Extract the (x, y) coordinate from the center of the cell holding the provided text.  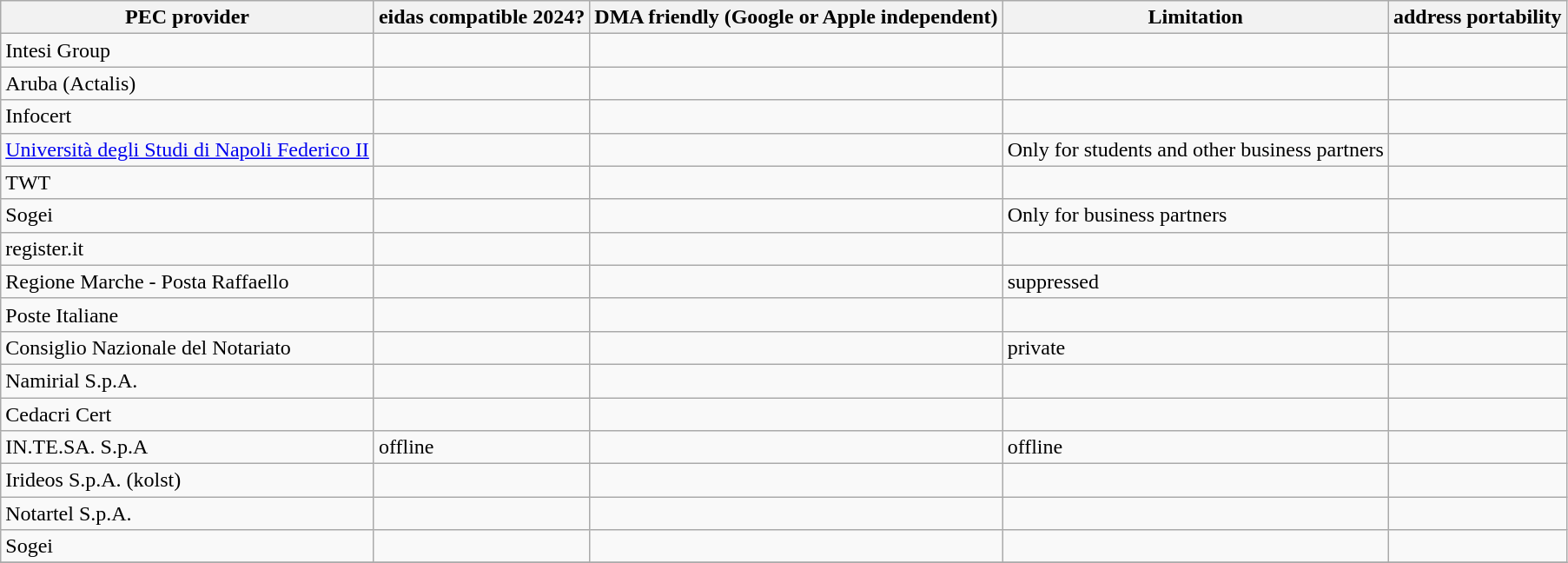
Consiglio Nazionale del Notariato (188, 348)
DMA friendly (Google or Apple independent) (796, 17)
address portability (1477, 17)
suppressed (1195, 281)
Poste Italiane (188, 315)
Only for business partners (1195, 215)
TWT (188, 182)
Only for students and other business partners (1195, 149)
Università degli Studi di Napoli Federico II (188, 149)
Irideos S.p.A. (kolst) (188, 480)
eidas compatible 2024? (481, 17)
Notartel S.p.A. (188, 513)
Aruba (Actalis) (188, 83)
private (1195, 348)
IN.TE.SA. S.p.A (188, 447)
Namirial S.p.A. (188, 381)
register.it (188, 248)
Regione Marche - Posta Raffaello (188, 281)
Intesi Group (188, 50)
Infocert (188, 116)
PEC provider (188, 17)
Limitation (1195, 17)
Cedacri Cert (188, 414)
